Identify which cell holds the provided text, then report its (x, y) central coordinate. 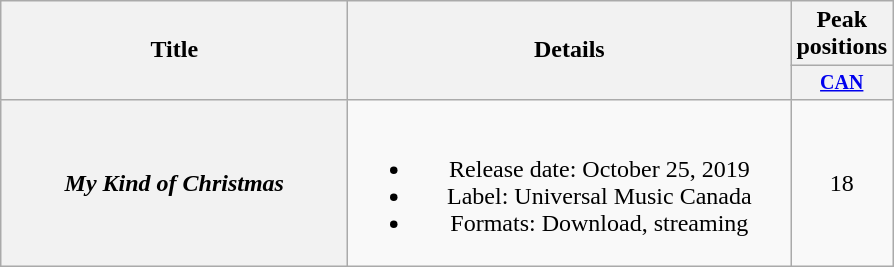
Title (174, 50)
18 (842, 182)
Details (570, 50)
My Kind of Christmas (174, 182)
CAN (842, 82)
Peak positions (842, 34)
Release date: October 25, 2019Label: Universal Music CanadaFormats: Download, streaming (570, 182)
